Search for the cell housing the specified text and yield its [x, y] center coordinate. 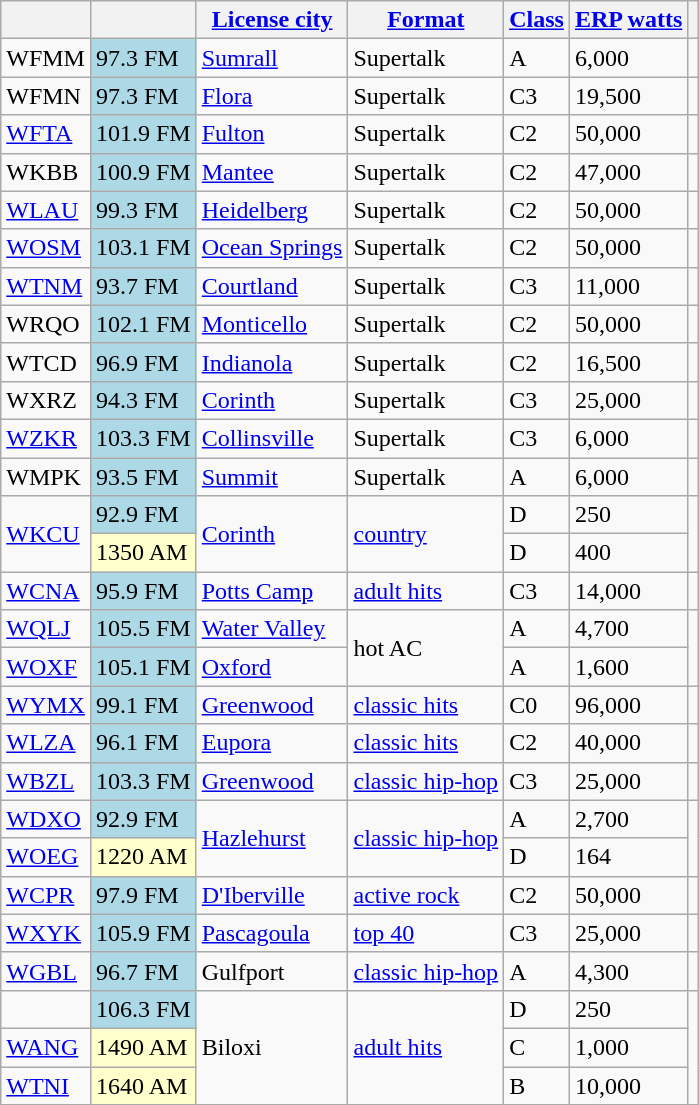
WZKR [46, 438]
97.9 FM [143, 895]
103.1 FM [143, 248]
100.9 FM [143, 172]
96,000 [628, 705]
WOEG [46, 857]
1490 AM [143, 1047]
License city [272, 20]
10,000 [628, 1085]
ERP watts [628, 20]
WYMX [46, 705]
19,500 [628, 96]
WFTA [46, 134]
WFMM [46, 58]
country [426, 534]
Hazle­hurst [272, 838]
Cl­ass [537, 20]
WOSM [46, 248]
Indian­ola [272, 362]
95.9 FM [143, 591]
Eupora [272, 743]
Water Valley [272, 629]
Potts Camp [272, 591]
47,000 [628, 172]
WFMN [46, 96]
active rock [426, 895]
1,000 [628, 1047]
40,000 [628, 743]
102.1 FM [143, 324]
WRQO [46, 324]
WTNI [46, 1085]
WCPR [46, 895]
Heidel­berg [272, 210]
WQLJ [46, 629]
101.9 FM [143, 134]
Gulfport [272, 971]
Monti­cello [272, 324]
Oxford [272, 667]
Collins­ville [272, 438]
4,300 [628, 971]
105.5 FM [143, 629]
Flora [272, 96]
WXYK [46, 933]
94.3 FM [143, 400]
2,700 [628, 819]
WTCD [46, 362]
WBZL [46, 781]
Ocean Springs [272, 248]
WLZA [46, 743]
105.1 FM [143, 667]
WKCU [46, 534]
106.3 FM [143, 1009]
Format [426, 20]
Summit [272, 477]
16,500 [628, 362]
14,000 [628, 591]
WCNA [46, 591]
96.1 FM [143, 743]
1350 AM [143, 553]
WXRZ [46, 400]
93.5 FM [143, 477]
C0 [537, 705]
B [537, 1085]
11,000 [628, 286]
Court­land [272, 286]
hot AC [426, 648]
WOXF [46, 667]
400 [628, 553]
Biloxi [272, 1047]
Sumrall [272, 58]
WDXO [46, 819]
164 [628, 857]
WMPK [46, 477]
top 40 [426, 933]
WTNM [46, 286]
99.1 FM [143, 705]
C [537, 1047]
1640 AM [143, 1085]
WANG [46, 1047]
Mantee [272, 172]
WGBL [46, 971]
Fulton [272, 134]
1,600 [628, 667]
1220 AM [143, 857]
96.9 FM [143, 362]
WKBB [46, 172]
105.9 FM [143, 933]
93.7 FM [143, 286]
WLAU [46, 210]
4,700 [628, 629]
D'Iber­ville [272, 895]
99.3 FM [143, 210]
96.7 FM [143, 971]
Pasca­goula [272, 933]
